Find where the given text appears and provide that cell's center as (X, Y) coordinate. 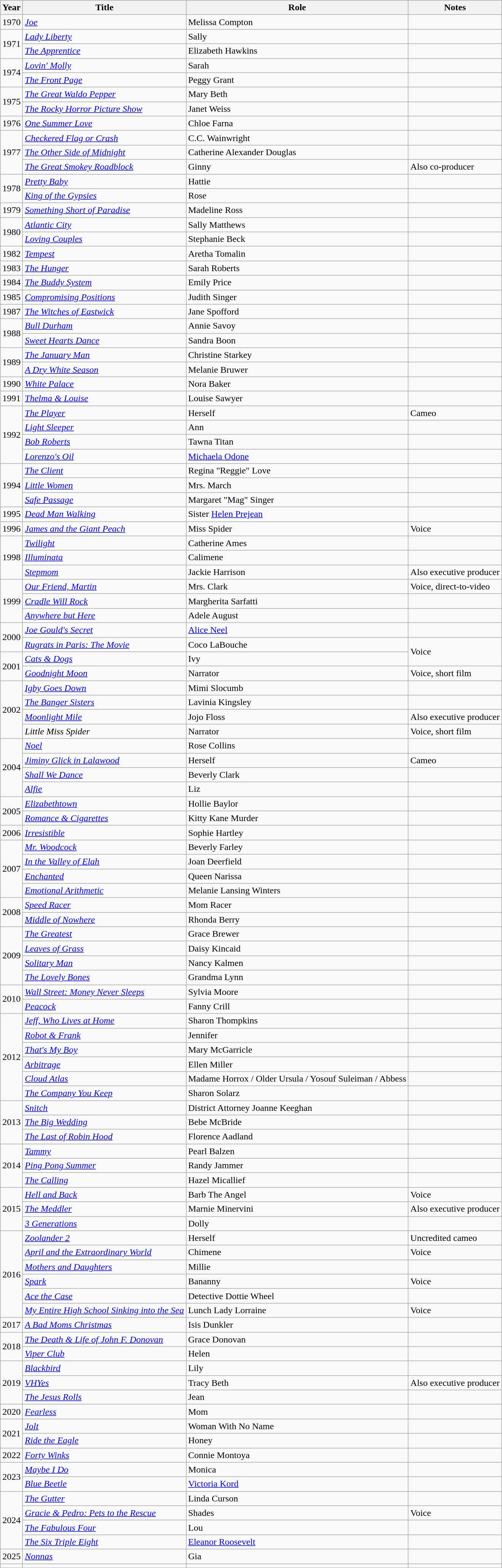
The Front Page (104, 80)
Zoolander 2 (104, 1238)
Joe Gould's Secret (104, 630)
Tracy Beth (297, 1383)
2010 (11, 999)
1977 (11, 152)
Jean (297, 1397)
Robot & Frank (104, 1035)
Grace Donovan (297, 1339)
1995 (11, 514)
Something Short of Paradise (104, 210)
2017 (11, 1325)
Aretha Tomalin (297, 254)
Also co-producer (455, 167)
Joan Deerfield (297, 861)
Tawna Titan (297, 442)
1987 (11, 311)
Twilight (104, 543)
Light Sleeper (104, 427)
1980 (11, 232)
Lily (297, 1368)
Blue Beetle (104, 1484)
Helen (297, 1354)
Pretty Baby (104, 181)
1989 (11, 362)
A Dry White Season (104, 369)
2018 (11, 1346)
Jojo Floss (297, 717)
Wall Street: Money Never Sleeps (104, 992)
Sweet Hearts Dance (104, 340)
Jiminy Glick in Lalawood (104, 760)
District Attorney Joanne Keeghan (297, 1108)
My Entire High School Sinking into the Sea (104, 1310)
The Great Smokey Roadblock (104, 167)
3 Generations (104, 1223)
Isis Dunkler (297, 1325)
1979 (11, 210)
Melanie Lansing Winters (297, 891)
Catherine Ames (297, 543)
Viper Club (104, 1354)
Elizabeth Hawkins (297, 51)
Bananny (297, 1281)
Melissa Compton (297, 22)
Dolly (297, 1223)
1983 (11, 268)
Mary Beth (297, 94)
Victoria Kord (297, 1484)
Stepmom (104, 572)
Honey (297, 1441)
Sharon Solarz (297, 1093)
Notes (455, 8)
Peggy Grant (297, 80)
Compromising Positions (104, 297)
Middle of Nowhere (104, 920)
1988 (11, 333)
1991 (11, 398)
Alice Neel (297, 630)
Bebe McBride (297, 1122)
Florence Aadland (297, 1137)
Mrs. Clark (297, 586)
Kitty Kane Murder (297, 818)
Fearless (104, 1412)
Lady Liberty (104, 37)
Daisy Kincaid (297, 948)
The Calling (104, 1180)
1994 (11, 485)
Christine Starkey (297, 355)
Grandma Lynn (297, 977)
Sandra Boon (297, 340)
One Summer Love (104, 123)
Enchanted (104, 876)
Blackbird (104, 1368)
Lunch Lady Lorraine (297, 1310)
Jeff, Who Lives at Home (104, 1021)
Goodnight Moon (104, 674)
Mothers and Daughters (104, 1267)
Grace Brewer (297, 934)
1978 (11, 189)
The Great Waldo Pepper (104, 94)
Calimene (297, 558)
2008 (11, 912)
King of the Gypsies (104, 196)
Tammy (104, 1151)
Randy Jammer (297, 1166)
Hell and Back (104, 1195)
Stephanie Beck (297, 239)
Lorenzo's Oil (104, 456)
Emily Price (297, 283)
That's My Boy (104, 1050)
The Client (104, 471)
Annie Savoy (297, 326)
2023 (11, 1477)
Connie Montoya (297, 1455)
Nora Baker (297, 384)
Role (297, 8)
Beverly Clark (297, 775)
Shall We Dance (104, 775)
The Apprentice (104, 51)
Mrs. March (297, 485)
Rugrats in Paris: The Movie (104, 645)
Michaela Odone (297, 456)
Janet Weiss (297, 109)
Rhonda Berry (297, 920)
The Banger Sisters (104, 702)
1970 (11, 22)
2014 (11, 1166)
Romance & Cigarettes (104, 818)
1984 (11, 283)
1996 (11, 529)
Title (104, 8)
Monica (297, 1470)
Speed Racer (104, 905)
2015 (11, 1209)
Judith Singer (297, 297)
Louise Sawyer (297, 398)
Snitch (104, 1108)
Mom Racer (297, 905)
Hazel Micallief (297, 1180)
Barb The Angel (297, 1195)
Leaves of Grass (104, 948)
The Fabulous Four (104, 1527)
Melanie Bruwer (297, 369)
The Last of Robin Hood (104, 1137)
Forty Winks (104, 1455)
Safe Passage (104, 500)
Lou (297, 1527)
Hattie (297, 181)
The Six Triple Eight (104, 1542)
A Bad Moms Christmas (104, 1325)
1974 (11, 73)
Year (11, 8)
Catherine Alexander Douglas (297, 152)
Nonnas (104, 1556)
Elizabethtown (104, 804)
VHYes (104, 1383)
Margherita Sarfatti (297, 601)
2019 (11, 1383)
Loving Couples (104, 239)
Linda Curson (297, 1498)
Pearl Balzen (297, 1151)
Peacock (104, 1006)
Jolt (104, 1426)
2021 (11, 1433)
The Witches of Eastwick (104, 311)
Sarah Roberts (297, 268)
2007 (11, 869)
Mr. Woodcock (104, 847)
Irresistible (104, 832)
Hollie Baylor (297, 804)
2001 (11, 666)
Tempest (104, 254)
Uncredited cameo (455, 1238)
Ivy (297, 659)
Lavinia Kingsley (297, 702)
2005 (11, 811)
The Greatest (104, 934)
Marnie Minervini (297, 1209)
Mary McGarricle (297, 1050)
White Palace (104, 384)
Shades (297, 1513)
Cloud Atlas (104, 1079)
Bob Roberts (104, 442)
1998 (11, 558)
Noel (104, 746)
Chloe Farna (297, 123)
Dead Man Walking (104, 514)
In the Valley of Elah (104, 861)
The Hunger (104, 268)
Illuminata (104, 558)
Little Miss Spider (104, 731)
Mimi Slocumb (297, 688)
Queen Narissa (297, 876)
Chimene (297, 1252)
The Gutter (104, 1498)
Gia (297, 1556)
Moonlight Mile (104, 717)
Adele August (297, 615)
Margaret "Mag" Singer (297, 500)
Ginny (297, 167)
Detective Dottie Wheel (297, 1296)
Cats & Dogs (104, 659)
2022 (11, 1455)
1975 (11, 102)
Beverly Farley (297, 847)
The Player (104, 413)
Ellen Miller (297, 1064)
Sarah (297, 65)
2002 (11, 710)
Sharon Thompkins (297, 1021)
Ann (297, 427)
Igby Goes Down (104, 688)
Our Friend, Martin (104, 586)
Jane Spofford (297, 311)
James and the Giant Peach (104, 529)
Nancy Kalmen (297, 963)
Madame Horrox / Older Ursula / Yosouf Suleiman / Abbess (297, 1079)
Bull Durham (104, 326)
Arbitrage (104, 1064)
The Jesus Rolls (104, 1397)
Ping Pong Summer (104, 1166)
The Company You Keep (104, 1093)
2012 (11, 1057)
Anywhere but Here (104, 615)
1992 (11, 434)
Coco LaBouche (297, 645)
2020 (11, 1412)
Sally (297, 37)
The January Man (104, 355)
Jennifer (297, 1035)
1990 (11, 384)
Sister Helen Prejean (297, 514)
2016 (11, 1274)
Gracie & Pedro: Pets to the Rescue (104, 1513)
2013 (11, 1122)
Joe (104, 22)
The Rocky Horror Picture Show (104, 109)
The Big Wedding (104, 1122)
1985 (11, 297)
Voice, direct-to-video (455, 586)
Solitary Man (104, 963)
Emotional Arithmetic (104, 891)
2025 (11, 1556)
Miss Spider (297, 529)
Jackie Harrison (297, 572)
The Lovely Bones (104, 977)
Alfie (104, 789)
The Buddy System (104, 283)
Maybe I Do (104, 1470)
Atlantic City (104, 225)
Ride the Eagle (104, 1441)
Ace the Case (104, 1296)
2004 (11, 767)
1982 (11, 254)
Rose Collins (297, 746)
The Death & Life of John F. Donovan (104, 1339)
1971 (11, 44)
Mom (297, 1412)
Sophie Hartley (297, 832)
The Meddler (104, 1209)
Lovin' Molly (104, 65)
Rose (297, 196)
Madeline Ross (297, 210)
Thelma & Louise (104, 398)
Cradle Will Rock (104, 601)
Regina "Reggie" Love (297, 471)
Sally Matthews (297, 225)
1999 (11, 601)
Millie (297, 1267)
Sylvia Moore (297, 992)
Little Women (104, 485)
2006 (11, 832)
Spark (104, 1281)
2024 (11, 1520)
C.C. Wainwright (297, 138)
Fanny Crill (297, 1006)
The Other Side of Midnight (104, 152)
2000 (11, 637)
April and the Extraordinary World (104, 1252)
Eleanor Roosevelt (297, 1542)
1976 (11, 123)
Checkered Flag or Crash (104, 138)
2009 (11, 956)
Woman With No Name (297, 1426)
Liz (297, 789)
